Determine the [x, y] coordinate at the center of the cell enclosing the given text.  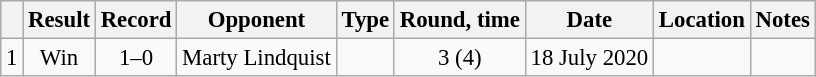
Notes [782, 20]
Opponent [256, 20]
Location [702, 20]
Date [589, 20]
1–0 [136, 58]
Result [60, 20]
1 [12, 58]
Round, time [460, 20]
Win [60, 58]
18 July 2020 [589, 58]
Record [136, 20]
3 (4) [460, 58]
Type [365, 20]
Marty Lindquist [256, 58]
